Find where the given text appears and provide that cell's center as (x, y) coordinate. 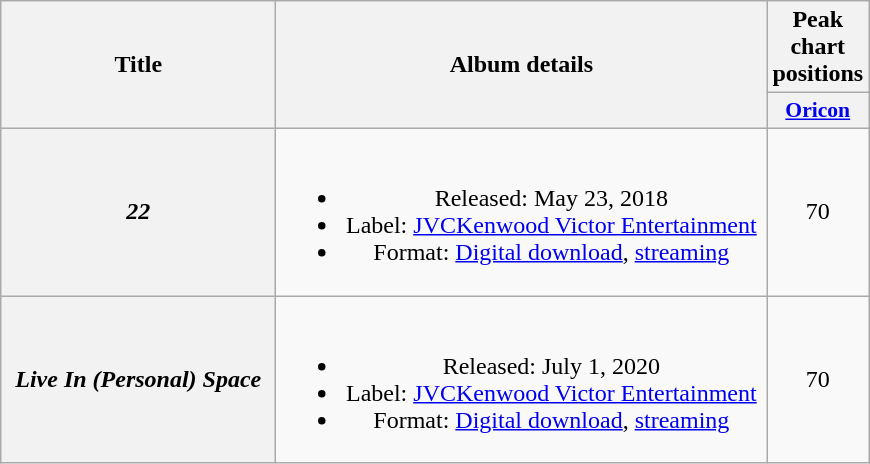
Peak chart positions (818, 47)
Released: July 1, 2020Label: JVCKenwood Victor EntertainmentFormat: Digital download, streaming (522, 380)
Album details (522, 65)
Oricon (818, 111)
Title (138, 65)
22 (138, 212)
Live In (Personal) Space (138, 380)
Released: May 23, 2018Label: JVCKenwood Victor EntertainmentFormat: Digital download, streaming (522, 212)
